Return (X, Y) of the center of cell containing provided text 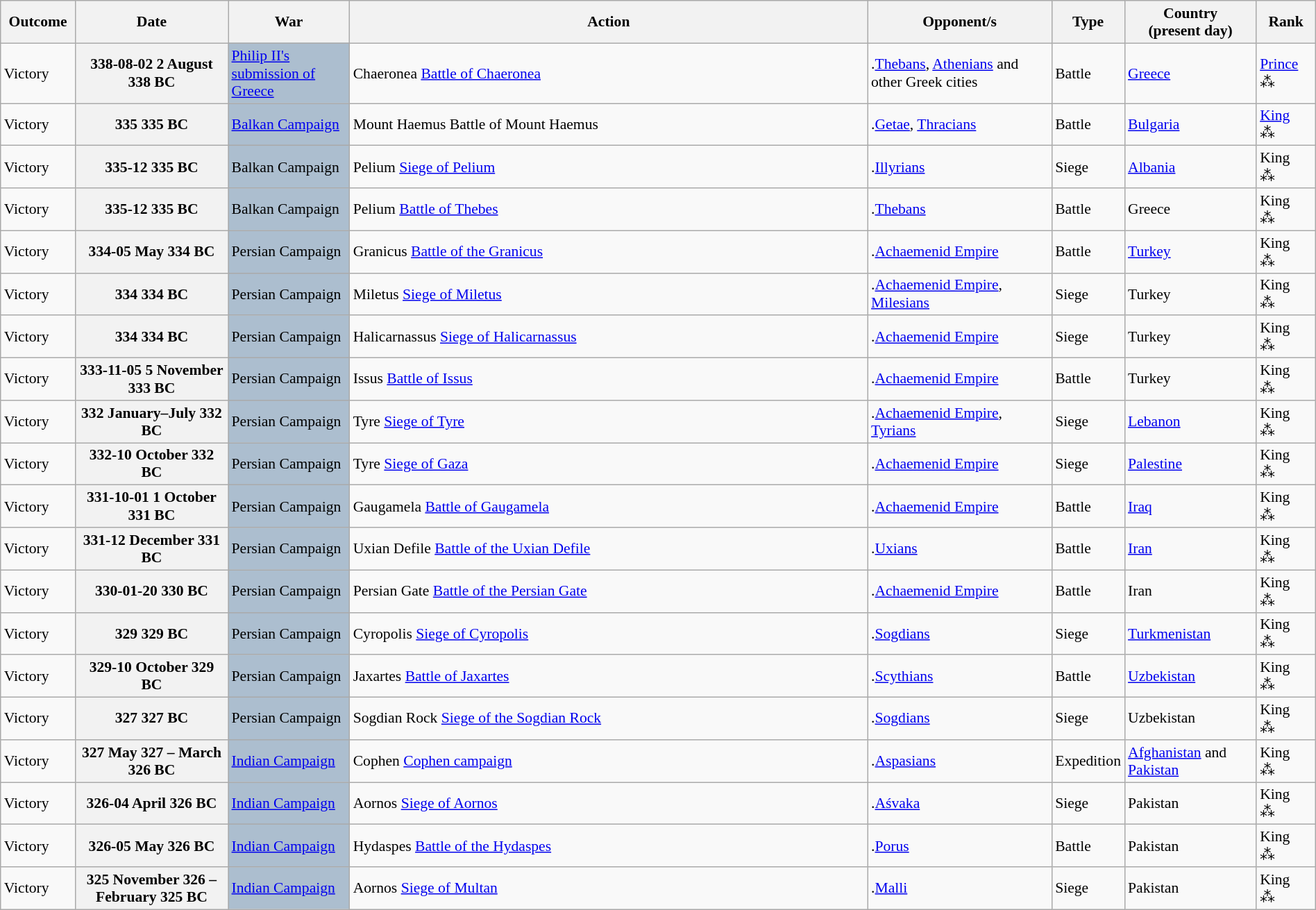
Philip II's submission of Greece (289, 74)
.Malli (959, 888)
Halicarnassus Siege of Halicarnassus (609, 337)
Expedition (1088, 761)
326-04 April 326 BC (151, 804)
Gaugamela Battle of Gaugamela (609, 507)
.Illyrians (959, 167)
Turkmenistan (1190, 633)
Hydaspes Battle of the Hydaspes (609, 845)
331-10-01 1 October 331 BC (151, 507)
.Thebans (959, 210)
Opponent/s (959, 22)
331-12 December 331 BC (151, 548)
Date (151, 22)
.Achaemenid Empire, Milesians (959, 294)
327 May 327 – March 326 BC (151, 761)
Prince⁂ (1285, 74)
.Scythians (959, 676)
332-10 October 332 BC (151, 464)
Chaeronea Battle of Chaeronea (609, 74)
Uxian Defile Battle of the Uxian Defile (609, 548)
.Achaemenid Empire, Tyrians (959, 422)
338-08-02 2 August 338 BC (151, 74)
Sogdian Rock Siege of the Sogdian Rock (609, 719)
Aornos Siege of Aornos (609, 804)
333-11-05 5 November 333 BC (151, 379)
Afghanistan and Pakistan (1190, 761)
Type (1088, 22)
Iraq (1190, 507)
Action (609, 22)
335 335 BC (151, 125)
Pelium Battle of Thebes (609, 210)
Persian Gate Battle of the Persian Gate (609, 591)
Pelium Siege of Pelium (609, 167)
.Porus (959, 845)
Bulgaria (1190, 125)
Issus Battle of Issus (609, 379)
.Uxians (959, 548)
Aornos Siege of Multan (609, 888)
Rank (1285, 22)
Albania (1190, 167)
Miletus Siege of Miletus (609, 294)
Jaxartes Battle of Jaxartes (609, 676)
Palestine (1190, 464)
Lebanon (1190, 422)
Cophen Cophen campaign (609, 761)
332 January–July 332 BC (151, 422)
War (289, 22)
.Aśvaka (959, 804)
Tyre Siege of Gaza (609, 464)
330-01-20 330 BC (151, 591)
Mount Haemus Battle of Mount Haemus (609, 125)
325 November 326 – February 325 BC (151, 888)
.Aspasians (959, 761)
Tyre Siege of Tyre (609, 422)
Outcome (38, 22)
334-05 May 334 BC (151, 251)
327 327 BC (151, 719)
.Getae, Thracians (959, 125)
326-05 May 326 BC (151, 845)
Cyropolis Siege of Cyropolis (609, 633)
Granicus Battle of the Granicus (609, 251)
329-10 October 329 BC (151, 676)
Country(present day) (1190, 22)
.Thebans, Athenians and other Greek cities (959, 74)
329 329 BC (151, 633)
